Extract the [X, Y] coordinate from the center of the cell holding the provided text.  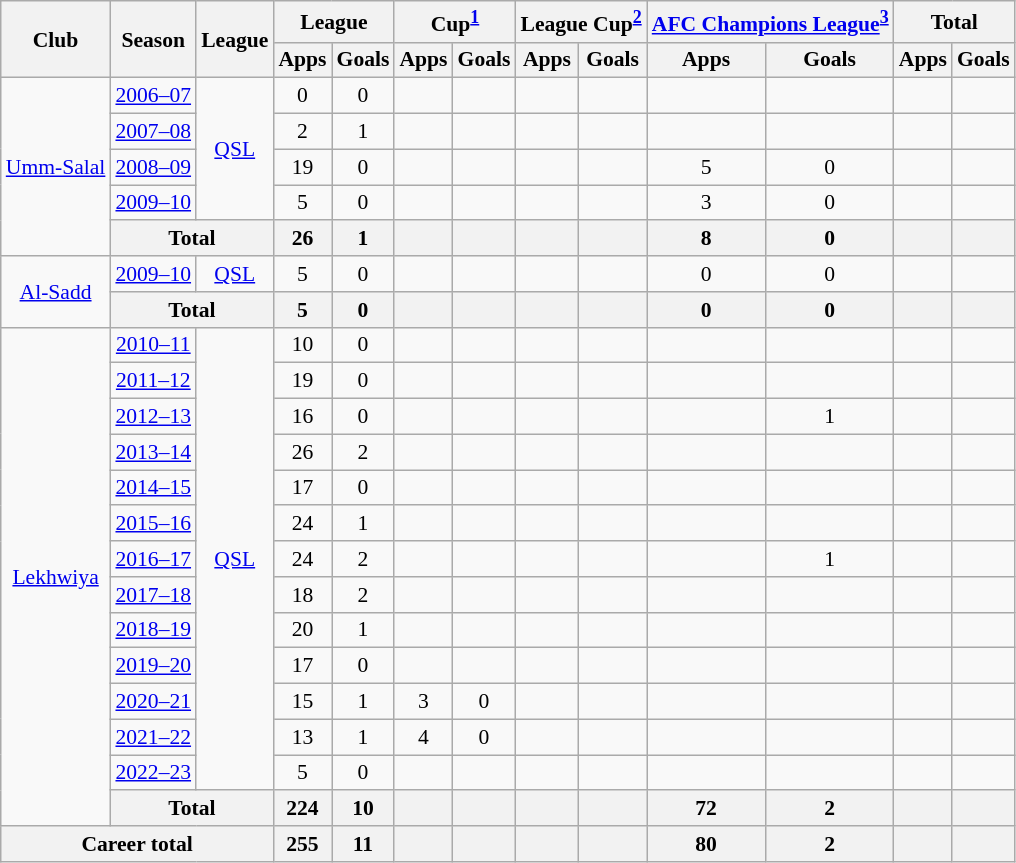
2006–07 [153, 96]
15 [302, 702]
16 [302, 417]
11 [364, 844]
2019–20 [153, 666]
2018–19 [153, 630]
2016–17 [153, 559]
League Cup2 [580, 22]
8 [706, 239]
Career total [138, 844]
4 [423, 737]
Season [153, 40]
Club [56, 40]
Al-Sadd [56, 292]
2017–18 [153, 595]
2014–15 [153, 488]
2012–13 [153, 417]
2020–21 [153, 702]
Umm-Salal [56, 167]
13 [302, 737]
2015–16 [153, 524]
2008–09 [153, 167]
2021–22 [153, 737]
2010–11 [153, 345]
Cup1 [454, 22]
2011–12 [153, 381]
2007–08 [153, 132]
20 [302, 630]
18 [302, 595]
80 [706, 844]
255 [302, 844]
Lekhwiya [56, 576]
224 [302, 809]
AFC Champions League3 [770, 22]
2022–23 [153, 773]
2013–14 [153, 452]
72 [706, 809]
